Provide the (X, Y) coordinate of the cell's center where the given text is located.  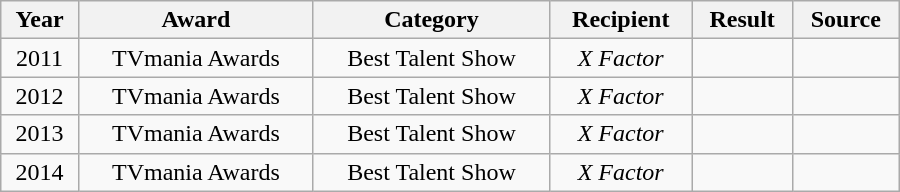
Year (40, 20)
2011 (40, 58)
Result (742, 20)
Award (196, 20)
2012 (40, 96)
Category (431, 20)
Recipient (620, 20)
2013 (40, 134)
Source (846, 20)
2014 (40, 172)
